For the text-containing cell, return its midpoint in [X, Y] coordinate format. 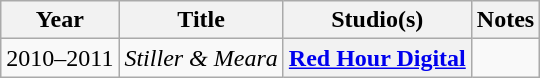
Studio(s) [377, 20]
Stiller & Meara [201, 58]
Notes [505, 20]
Title [201, 20]
Year [60, 20]
2010–2011 [60, 58]
Red Hour Digital [377, 58]
